Detect which cell encompasses the target text, then output its [x, y] center coordinate. 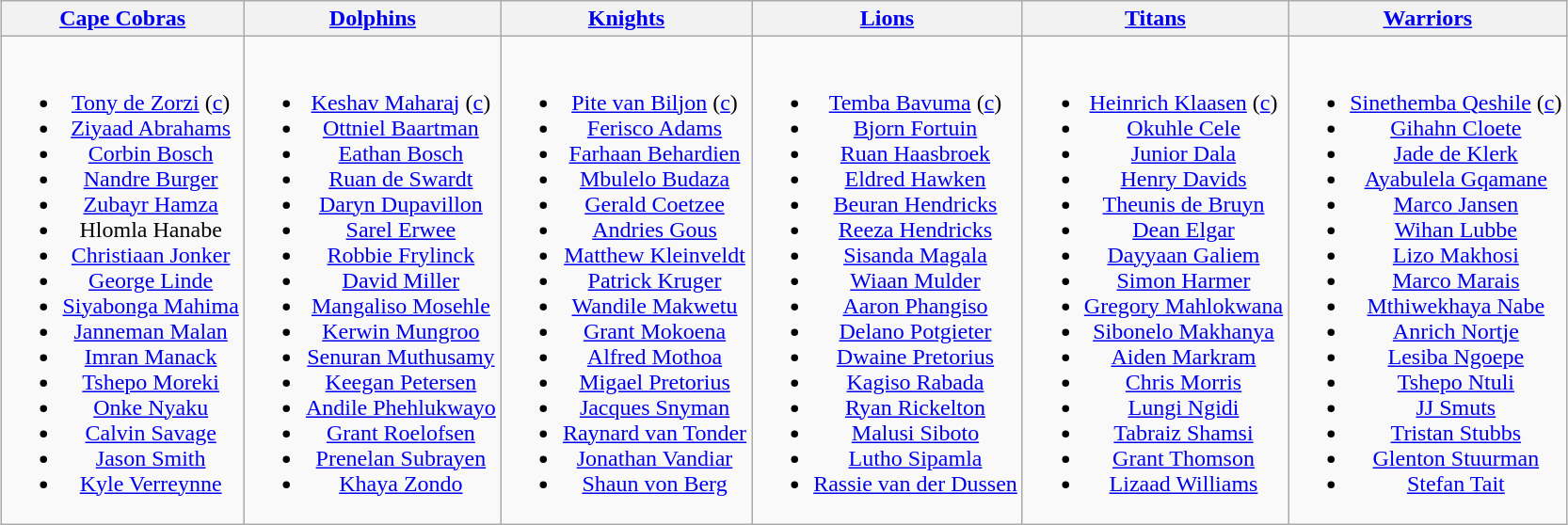
Cape Cobras [122, 19]
Titans [1155, 19]
Knights [626, 19]
Lions [888, 19]
Warriors [1428, 19]
Dolphins [373, 19]
